Pinpoint the cell where the given text exists, returning its (X, Y) midpoint coordinate. 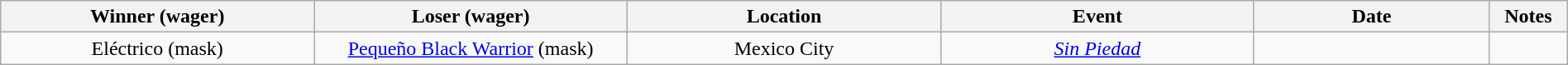
Mexico City (784, 48)
Location (784, 17)
Notes (1528, 17)
Sin Piedad (1097, 48)
Winner (wager) (157, 17)
Pequeño Black Warrior (mask) (471, 48)
Eléctrico (mask) (157, 48)
Event (1097, 17)
Date (1371, 17)
Loser (wager) (471, 17)
